Return the [X, Y] coordinate for the center point of the cell that contains the specified text.  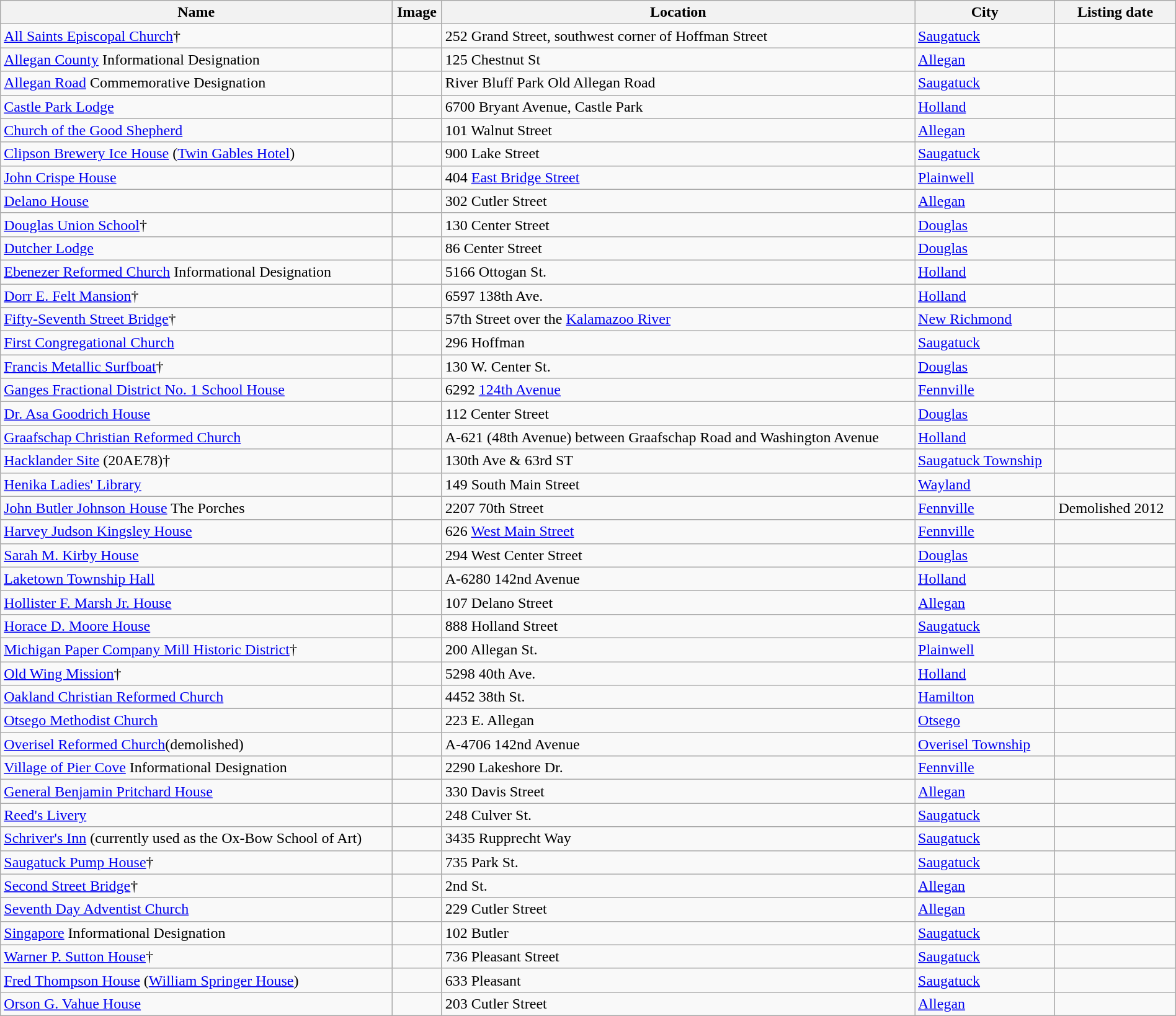
First Congregational Church [196, 343]
A-621 (48th Avenue) between Graafschap Road and Washington Avenue [678, 437]
101 Walnut Street [678, 130]
Image [417, 12]
Henika Ladies' Library [196, 484]
Hollister F. Marsh Jr. House [196, 602]
149 South Main Street [678, 484]
107 Delano Street [678, 602]
223 E. Allegan [678, 721]
Singapore Informational Designation [196, 933]
Village of Pier Cove Informational Designation [196, 768]
735 Park St. [678, 862]
102 Butler [678, 933]
Dorr E. Felt Mansion† [196, 296]
Allegan Road Commemorative Designation [196, 83]
Michigan Paper Company Mill Historic District† [196, 649]
200 Allegan St. [678, 649]
Saugatuck Pump House† [196, 862]
125 Chestnut St [678, 60]
203 Cutler Street [678, 1004]
248 Culver St. [678, 815]
Harvey Judson Kingsley House [196, 532]
Francis Metallic Surfboat† [196, 367]
633 Pleasant [678, 980]
John Crispe House [196, 177]
130 Center Street [678, 225]
Demolished 2012 [1115, 508]
Laketown Township Hall [196, 579]
Name [196, 12]
130th Ave & 63rd ST [678, 461]
Second Street Bridge† [196, 886]
Allegan County Informational Designation [196, 60]
57th Street over the Kalamazoo River [678, 319]
River Bluff Park Old Allegan Road [678, 83]
Fifty-Seventh Street Bridge† [196, 319]
296 Hoffman [678, 343]
900 Lake Street [678, 154]
4452 38th St. [678, 697]
Warner P. Sutton House† [196, 956]
86 Center Street [678, 248]
Reed's Livery [196, 815]
Schriver's Inn (currently used as the Ox-Bow School of Art) [196, 839]
Horace D. Moore House [196, 626]
2207 70th Street [678, 508]
Graafschap Christian Reformed Church [196, 437]
All Saints Episcopal Church† [196, 36]
252 Grand Street, southwest corner of Hoffman Street [678, 36]
Oakland Christian Reformed Church [196, 697]
Ebenezer Reformed Church Informational Designation [196, 272]
A-6280 142nd Avenue [678, 579]
5298 40th Ave. [678, 673]
Orson G. Vahue House [196, 1004]
John Butler Johnson House The Porches [196, 508]
Otsego Methodist Church [196, 721]
Dr. Asa Goodrich House [196, 414]
302 Cutler Street [678, 201]
City [985, 12]
130 W. Center St. [678, 367]
A-4706 142nd Avenue [678, 744]
Hamilton [985, 697]
Overisel Reformed Church(demolished) [196, 744]
6597 138th Ave. [678, 296]
6292 124th Avenue [678, 390]
General Benjamin Pritchard House [196, 791]
626 West Main Street [678, 532]
Hacklander Site (20AE78)† [196, 461]
Listing date [1115, 12]
Clipson Brewery Ice House (Twin Gables Hotel) [196, 154]
294 West Center Street [678, 555]
Wayland [985, 484]
5166 Ottogan St. [678, 272]
Church of the Good Shepherd [196, 130]
229 Cutler Street [678, 909]
Dutcher Lodge [196, 248]
Otsego [985, 721]
Castle Park Lodge [196, 107]
Seventh Day Adventist Church [196, 909]
New Richmond [985, 319]
Saugatuck Township [985, 461]
2nd St. [678, 886]
Location [678, 12]
404 East Bridge Street [678, 177]
2290 Lakeshore Dr. [678, 768]
112 Center Street [678, 414]
3435 Rupprecht Way [678, 839]
6700 Bryant Avenue, Castle Park [678, 107]
Ganges Fractional District No. 1 School House [196, 390]
736 Pleasant Street [678, 956]
Old Wing Mission† [196, 673]
Overisel Township [985, 744]
Douglas Union School† [196, 225]
Fred Thompson House (William Springer House) [196, 980]
888 Holland Street [678, 626]
Delano House [196, 201]
Sarah M. Kirby House [196, 555]
330 Davis Street [678, 791]
